Search for the cell housing the specified text and yield its (X, Y) center coordinate. 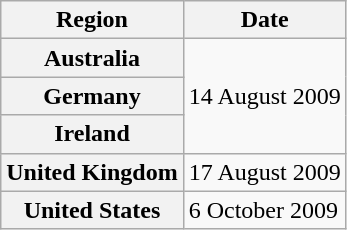
Region (92, 20)
Date (264, 20)
Australia (92, 58)
United Kingdom (92, 172)
6 October 2009 (264, 210)
Germany (92, 96)
Ireland (92, 134)
14 August 2009 (264, 96)
17 August 2009 (264, 172)
United States (92, 210)
